Output the [X, Y] coordinate of the center of the cell containing the given text.  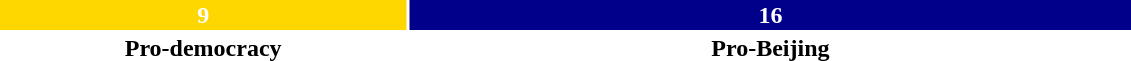
16 [770, 15]
9 [203, 15]
